Search for the cell housing the specified text and yield its (x, y) center coordinate. 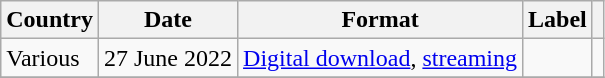
Digital download, streaming (380, 58)
Format (380, 20)
Country (50, 20)
27 June 2022 (168, 58)
Various (50, 58)
Label (558, 20)
Date (168, 20)
